Provide the [X, Y] coordinate of the cell's center where the given text is located.  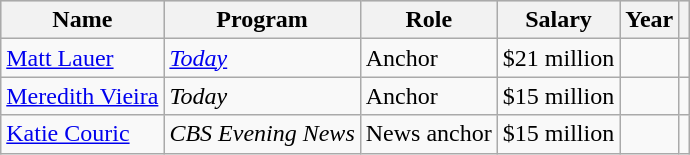
Katie Couric [82, 134]
Matt Lauer [82, 58]
CBS Evening News [262, 134]
$21 million [558, 58]
Role [428, 20]
Year [650, 20]
Salary [558, 20]
Name [82, 20]
Meredith Vieira [82, 96]
Program [262, 20]
News anchor [428, 134]
